Extract the (X, Y) coordinate from the center of the cell holding the provided text.  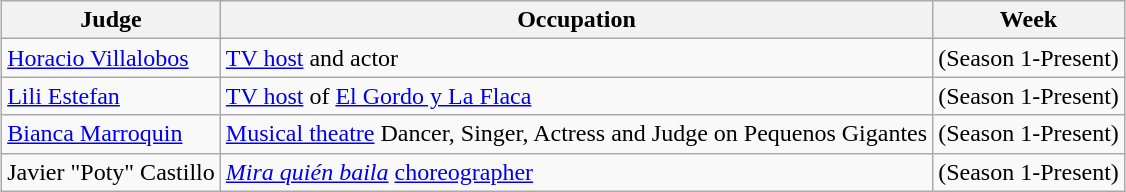
TV host of El Gordo y La Flaca (576, 96)
Lili Estefan (112, 96)
Horacio Villalobos (112, 58)
Week (1029, 20)
TV host and actor (576, 58)
Musical theatre Dancer, Singer, Actress and Judge on Pequenos Gigantes (576, 134)
Javier "Poty" Castillo (112, 172)
Judge (112, 20)
Mira quién baila choreographer (576, 172)
Occupation (576, 20)
Bianca Marroquin (112, 134)
